Output the (x, y) coordinate of the center of the cell containing the given text.  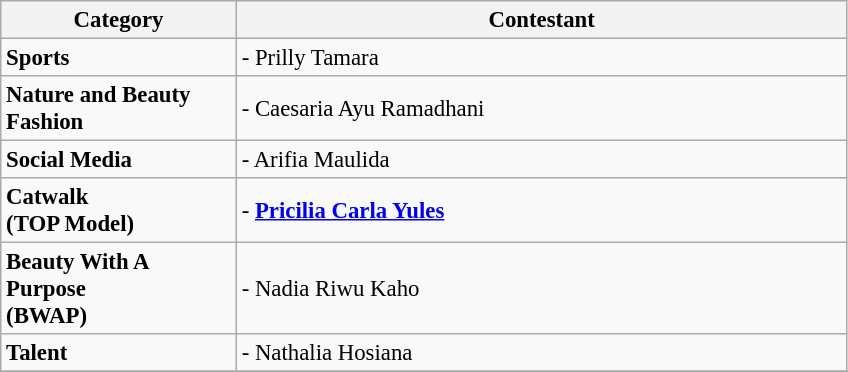
Contestant (542, 20)
Talent (119, 353)
- Arifia Maulida (542, 160)
- Caesaria Ayu Ramadhani (542, 108)
- Pricilia Carla Yules (542, 210)
Sports (119, 58)
- Nathalia Hosiana (542, 353)
Catwalk (TOP Model) (119, 210)
Social Media (119, 160)
- Prilly Tamara (542, 58)
Beauty With A Purpose (BWAP) (119, 289)
Category (119, 20)
- Nadia Riwu Kaho (542, 289)
Nature and Beauty Fashion (119, 108)
